Return the [X, Y] coordinate for the center point of the cell that contains the specified text.  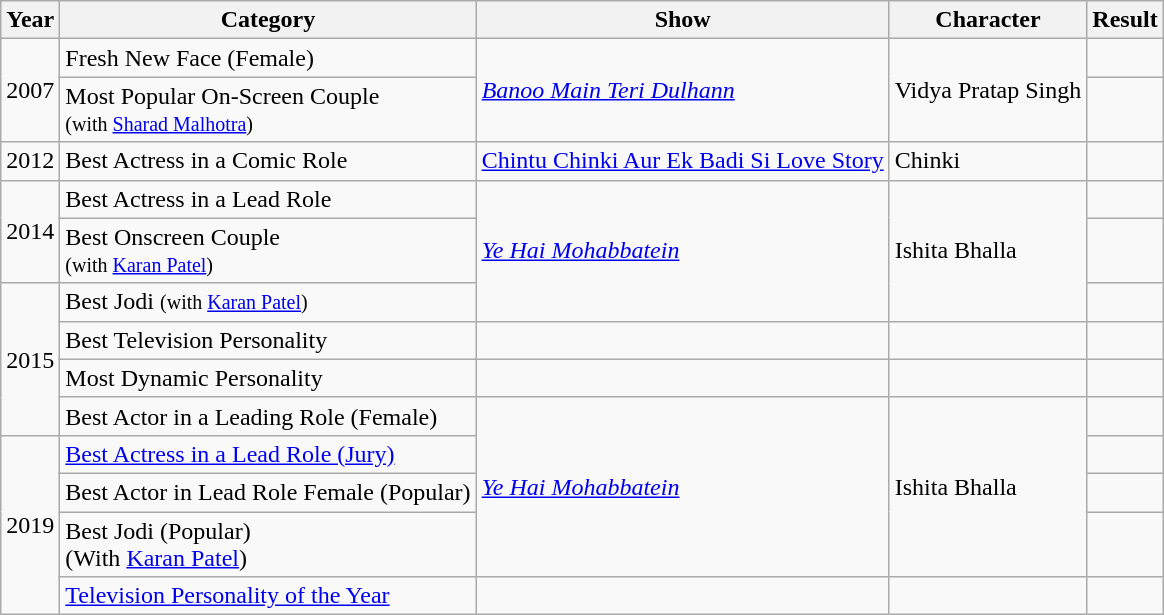
Most Dynamic Personality [268, 378]
Best Actress in a Lead Role (Jury) [268, 454]
2019 [30, 524]
Show [682, 20]
Best Television Personality [268, 340]
2012 [30, 161]
2015 [30, 359]
Best Actor in Lead Role Female (Popular) [268, 492]
Best Actor in a Leading Role (Female) [268, 416]
Best Jodi (Popular)(With Karan Patel) [268, 544]
Television Personality of the Year [268, 596]
Banoo Main Teri Dulhann [682, 90]
Best Actress in a Comic Role [268, 161]
2007 [30, 90]
Year [30, 20]
Chinki [988, 161]
Chintu Chinki Aur Ek Badi Si Love Story [682, 161]
Character [988, 20]
Most Popular On-Screen Couple(with Sharad Malhotra) [268, 110]
2014 [30, 232]
Best Actress in a Lead Role [268, 199]
Best Onscreen Couple(with Karan Patel) [268, 250]
Best Jodi (with Karan Patel) [268, 302]
Fresh New Face (Female) [268, 58]
Category [268, 20]
Result [1125, 20]
Vidya Pratap Singh [988, 90]
